Pinpoint the cell where the given text exists, returning its (X, Y) midpoint coordinate. 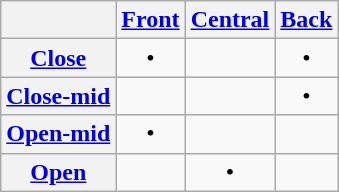
Front (150, 20)
Close-mid (58, 96)
Back (306, 20)
Open-mid (58, 134)
Central (230, 20)
Open (58, 172)
Close (58, 58)
